From the cell containing the given text, extract its center point as [X, Y] coordinate. 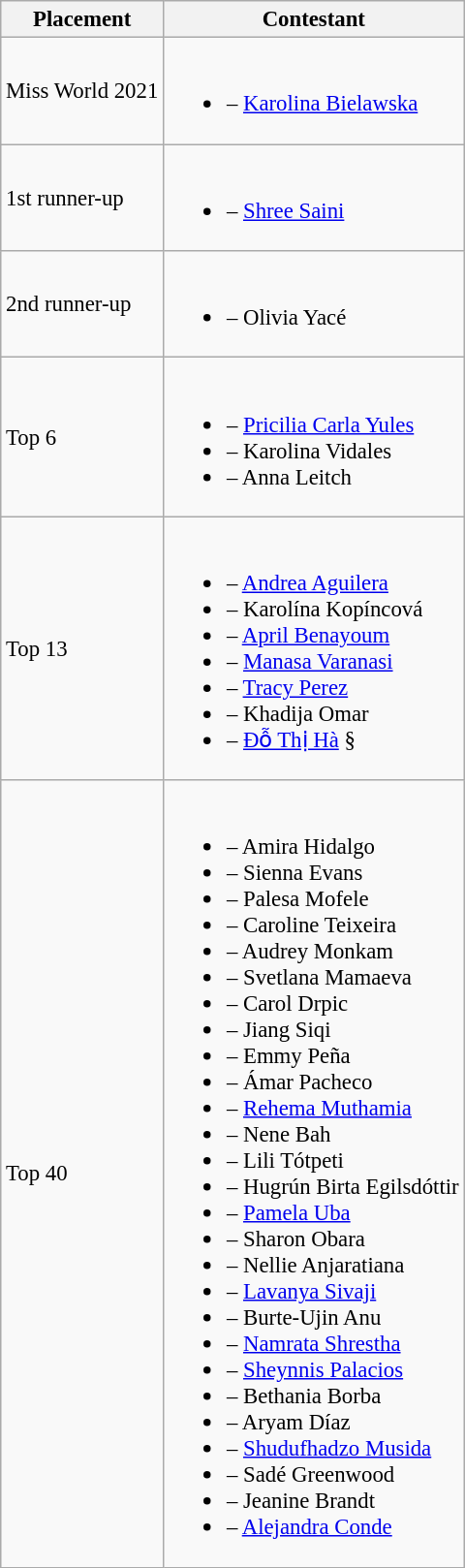
Miss World 2021 [82, 91]
Top 6 [82, 437]
2nd runner-up [82, 304]
Top 13 [82, 648]
Top 40 [82, 1174]
– Olivia Yacé [314, 304]
Contestant [314, 19]
– Andrea Aguilera – Karolína Kopíncová – April Benayoum – Manasa Varanasi – Tracy Perez – Khadija Omar – Đỗ Thị Hà § [314, 648]
Placement [82, 19]
– Karolina Bielawska [314, 91]
1st runner-up [82, 198]
– Shree Saini [314, 198]
– Pricilia Carla Yules – Karolina Vidales – Anna Leitch [314, 437]
